Pinpoint the cell where the given text exists, returning its (X, Y) midpoint coordinate. 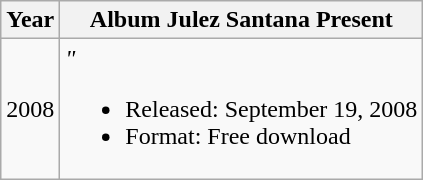
"Released: September 19, 2008Format: Free download (242, 109)
2008 (30, 109)
Album Julez Santana Present (242, 20)
Year (30, 20)
